Determine the [X, Y] coordinate at the center of the cell enclosing the given text.  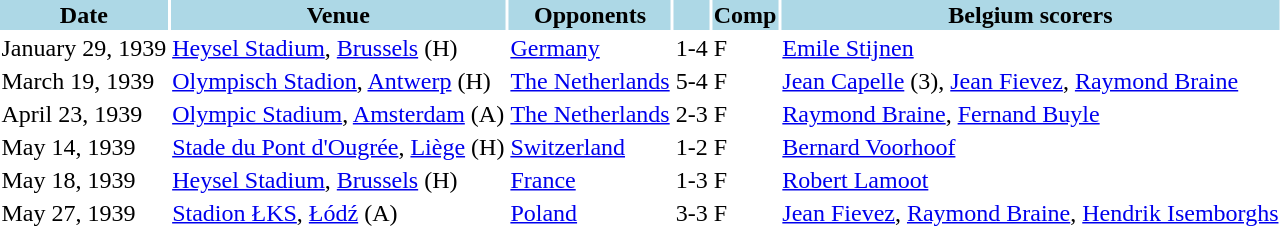
Comp [745, 15]
Bernard Voorhoof [1030, 147]
March 19, 1939 [84, 81]
Venue [338, 15]
Emile Stijnen [1030, 48]
Switzerland [590, 147]
5-4 [692, 81]
France [590, 180]
January 29, 1939 [84, 48]
May 18, 1939 [84, 180]
May 14, 1939 [84, 147]
1-3 [692, 180]
Olympisch Stadion, Antwerp (H) [338, 81]
Opponents [590, 15]
Jean Capelle (3), Jean Fievez, Raymond Braine [1030, 81]
1-2 [692, 147]
1-4 [692, 48]
Robert Lamoot [1030, 180]
Raymond Braine, Fernand Buyle [1030, 114]
Germany [590, 48]
2-3 [692, 114]
Belgium scorers [1030, 15]
Olympic Stadium, Amsterdam (A) [338, 114]
Stade du Pont d'Ougrée, Liège (H) [338, 147]
Date [84, 15]
April 23, 1939 [84, 114]
